Scan for the cell matching the given text and deliver its (X, Y) coordinate at center. 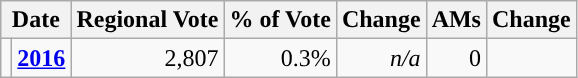
0.3% (280, 58)
Regional Vote (148, 20)
2,807 (148, 58)
AMs (456, 20)
% of Vote (280, 20)
Date (36, 20)
n/a (381, 58)
2016 (42, 58)
0 (456, 58)
